Provide the [x, y] coordinate of the cell's center where the given text is located.  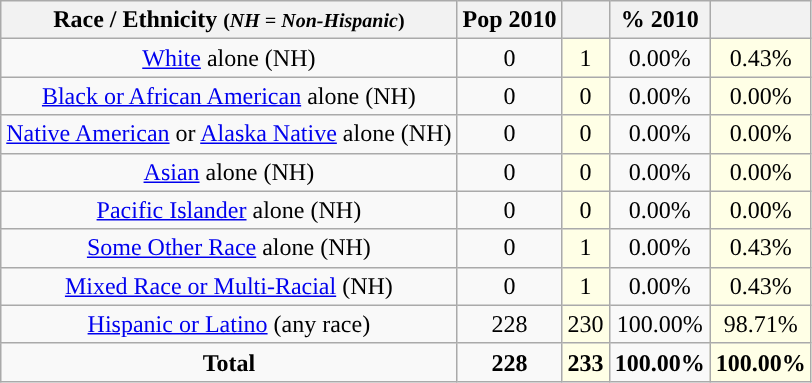
Asian alone (NH) [229, 172]
Some Other Race alone (NH) [229, 248]
White alone (NH) [229, 58]
Race / Ethnicity (NH = Non-Hispanic) [229, 20]
% 2010 [660, 20]
233 [586, 362]
Pop 2010 [510, 20]
Hispanic or Latino (any race) [229, 324]
Black or African American alone (NH) [229, 96]
Pacific Islander alone (NH) [229, 210]
98.71% [760, 324]
Total [229, 362]
Native American or Alaska Native alone (NH) [229, 134]
Mixed Race or Multi-Racial (NH) [229, 286]
230 [586, 324]
